Detect which cell encompasses the target text, then output its (x, y) center coordinate. 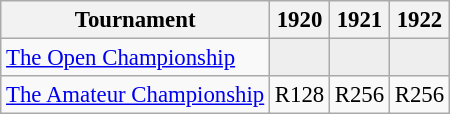
The Amateur Championship (136, 95)
1920 (300, 20)
The Open Championship (136, 58)
1921 (359, 20)
Tournament (136, 20)
R128 (300, 95)
1922 (419, 20)
